Provide the (X, Y) coordinate of the cell's center where the given text is located.  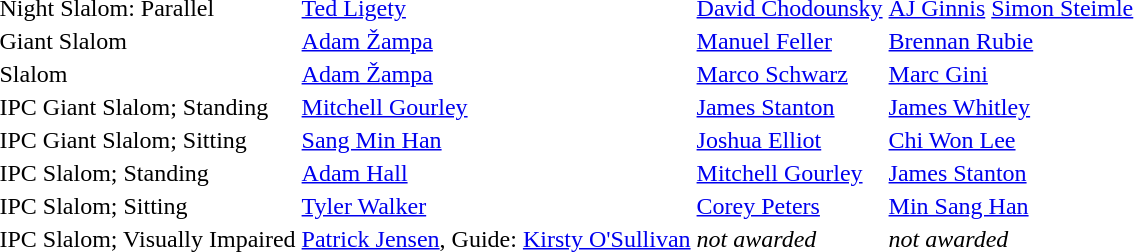
Manuel Feller (790, 41)
James Stanton (790, 107)
Sang Min Han (496, 140)
Tyler Walker (496, 206)
Joshua Elliot (790, 140)
Corey Peters (790, 206)
Marco Schwarz (790, 74)
Adam Hall (496, 173)
